Find where the given text appears and provide that cell's center as (x, y) coordinate. 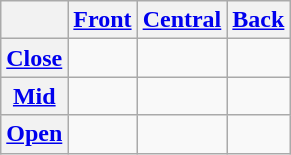
Back (258, 20)
Mid (34, 96)
Central (182, 20)
Front (102, 20)
Close (34, 58)
Open (34, 134)
